Find where the given text appears and provide that cell's center as (X, Y) coordinate. 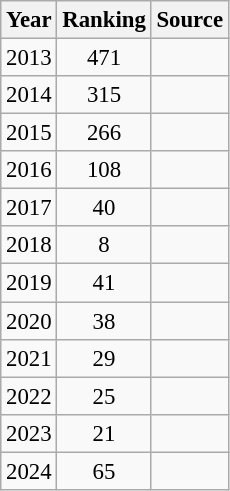
Year (29, 20)
2022 (29, 396)
2021 (29, 358)
2020 (29, 321)
2016 (29, 170)
108 (104, 170)
2019 (29, 283)
2015 (29, 133)
471 (104, 58)
2024 (29, 471)
2013 (29, 58)
266 (104, 133)
21 (104, 433)
41 (104, 283)
40 (104, 208)
8 (104, 245)
2018 (29, 245)
2023 (29, 433)
2017 (29, 208)
2014 (29, 95)
Source (190, 20)
65 (104, 471)
25 (104, 396)
315 (104, 95)
38 (104, 321)
29 (104, 358)
Ranking (104, 20)
